Pinpoint the cell where the given text exists, returning its [x, y] midpoint coordinate. 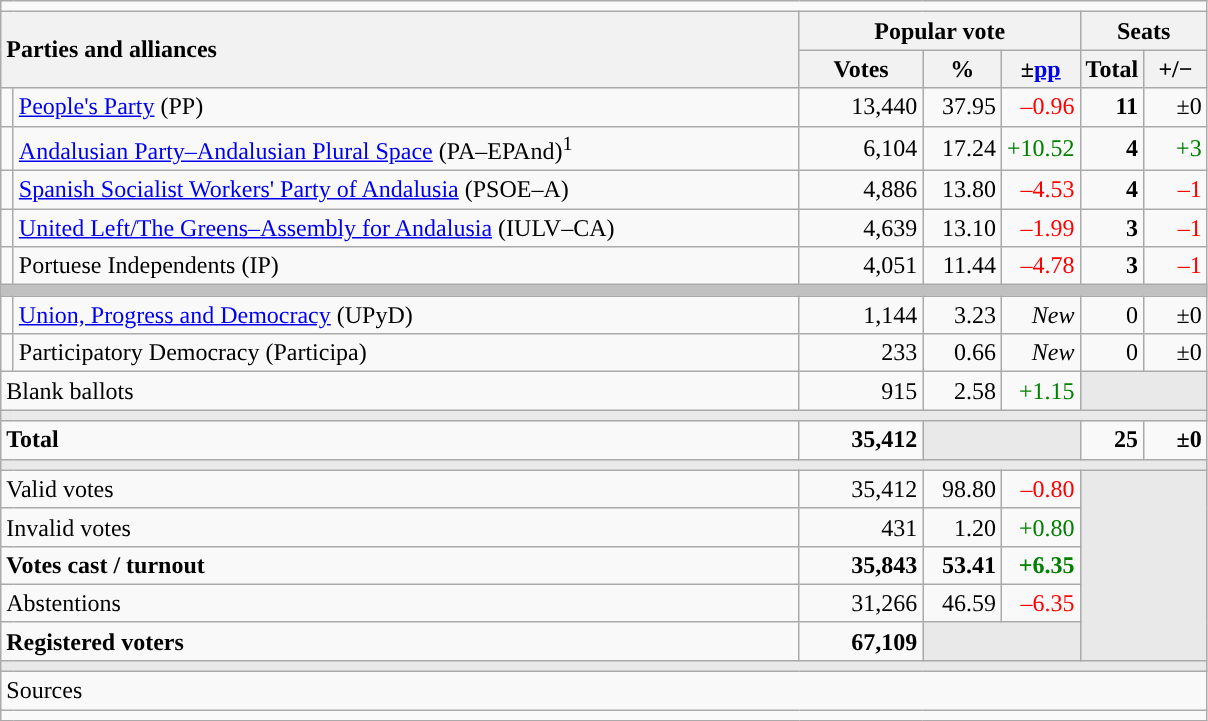
–4.78 [1040, 266]
Blank ballots [400, 391]
–0.96 [1040, 107]
915 [861, 391]
Sources [604, 691]
13.80 [962, 190]
67,109 [861, 641]
13,440 [861, 107]
13.10 [962, 228]
+3 [1176, 148]
Invalid votes [400, 527]
Andalusian Party–Andalusian Plural Space (PA–EPAnd)1 [406, 148]
Union, Progress and Democracy (UPyD) [406, 315]
Votes cast / turnout [400, 565]
Popular vote [940, 31]
–1.99 [1040, 228]
35,843 [861, 565]
1,144 [861, 315]
1.20 [962, 527]
Seats [1144, 31]
11 [1112, 107]
4,051 [861, 266]
United Left/The Greens–Assembly for Andalusia (IULV–CA) [406, 228]
±pp [1040, 69]
+1.15 [1040, 391]
Votes [861, 69]
Parties and alliances [400, 50]
People's Party (PP) [406, 107]
% [962, 69]
11.44 [962, 266]
98.80 [962, 489]
37.95 [962, 107]
4,886 [861, 190]
Abstentions [400, 603]
Participatory Democracy (Participa) [406, 353]
31,266 [861, 603]
17.24 [962, 148]
+0.80 [1040, 527]
46.59 [962, 603]
3.23 [962, 315]
Registered voters [400, 641]
Valid votes [400, 489]
Spanish Socialist Workers' Party of Andalusia (PSOE–A) [406, 190]
25 [1112, 440]
431 [861, 527]
233 [861, 353]
Portuese Independents (IP) [406, 266]
+/− [1176, 69]
–6.35 [1040, 603]
+10.52 [1040, 148]
4,639 [861, 228]
0.66 [962, 353]
53.41 [962, 565]
–4.53 [1040, 190]
2.58 [962, 391]
6,104 [861, 148]
–0.80 [1040, 489]
+6.35 [1040, 565]
